Output the (x, y) coordinate of the center of the cell containing the given text.  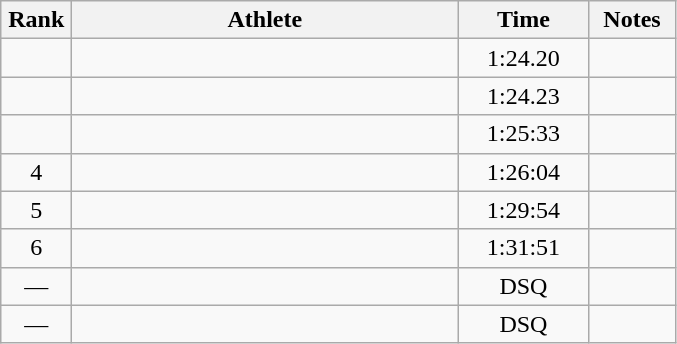
1:29:54 (524, 210)
Notes (632, 20)
Rank (36, 20)
1:24.23 (524, 96)
1:31:51 (524, 248)
1:24.20 (524, 58)
Time (524, 20)
4 (36, 172)
6 (36, 248)
5 (36, 210)
1:26:04 (524, 172)
Athlete (265, 20)
1:25:33 (524, 134)
